For the text-containing cell, return its midpoint in (X, Y) coordinate format. 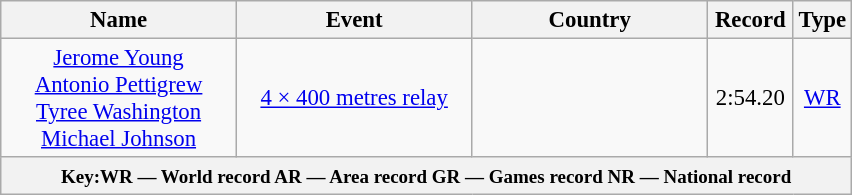
WR (822, 98)
Key:WR — World record AR — Area record GR — Games record NR — National record (426, 176)
Country (590, 20)
Record (751, 20)
Type (822, 20)
Jerome YoungAntonio PettigrewTyree WashingtonMichael Johnson (119, 98)
4 × 400 metres relay (354, 98)
Name (119, 20)
2:54.20 (751, 98)
Event (354, 20)
